Capture the cell that displays the provided text and extract its (X, Y) central coordinate. 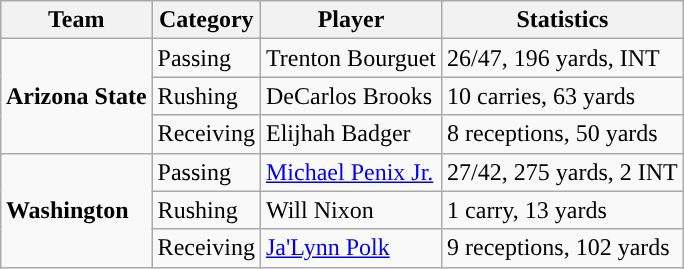
26/47, 196 yards, INT (563, 58)
10 carries, 63 yards (563, 96)
1 carry, 13 yards (563, 210)
Washington (76, 210)
Ja'Lynn Polk (350, 248)
Michael Penix Jr. (350, 172)
Category (206, 20)
27/42, 275 yards, 2 INT (563, 172)
Elijhah Badger (350, 134)
8 receptions, 50 yards (563, 134)
Statistics (563, 20)
Arizona State (76, 96)
Trenton Bourguet (350, 58)
DeCarlos Brooks (350, 96)
Team (76, 20)
Player (350, 20)
Will Nixon (350, 210)
9 receptions, 102 yards (563, 248)
